Capture the cell that displays the provided text and extract its (X, Y) central coordinate. 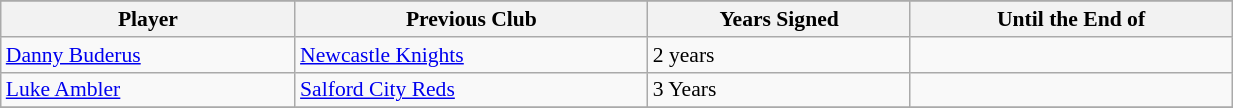
Salford City Reds (472, 90)
Player (148, 19)
Until the End of (1070, 19)
Newcastle Knights (472, 55)
Luke Ambler (148, 90)
Years Signed (780, 19)
2 years (780, 55)
3 Years (780, 90)
Danny Buderus (148, 55)
Previous Club (472, 19)
